Return [x, y] of the center of cell containing provided text 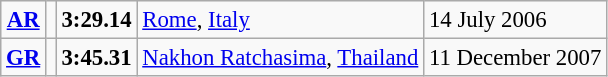
Nakhon Ratchasima, Thailand [280, 58]
3:45.31 [96, 58]
AR [24, 20]
3:29.14 [96, 20]
11 December 2007 [516, 58]
Rome, Italy [280, 20]
14 July 2006 [516, 20]
GR [24, 58]
